Identify which cell holds the provided text, then report its (X, Y) central coordinate. 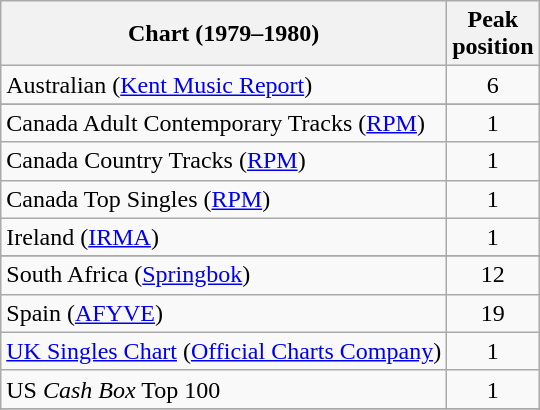
UK Singles Chart (Official Charts Company) (224, 351)
Canada Top Singles (RPM) (224, 199)
US Cash Box Top 100 (224, 389)
19 (493, 313)
6 (493, 85)
Australian (Kent Music Report) (224, 85)
Canada Country Tracks (RPM) (224, 161)
Chart (1979–1980) (224, 34)
Canada Adult Contemporary Tracks (RPM) (224, 123)
12 (493, 275)
Ireland (IRMA) (224, 237)
South Africa (Springbok) (224, 275)
Peakposition (493, 34)
Spain (AFYVE) (224, 313)
